Determine the (X, Y) coordinate at the center of the cell enclosing the given text.  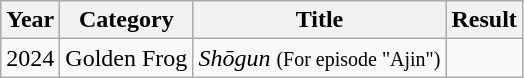
Golden Frog (126, 58)
Shōgun (For episode "Ajin") (320, 58)
2024 (30, 58)
Result (484, 20)
Title (320, 20)
Category (126, 20)
Year (30, 20)
